Output the (x, y) coordinate of the center of the cell containing the given text.  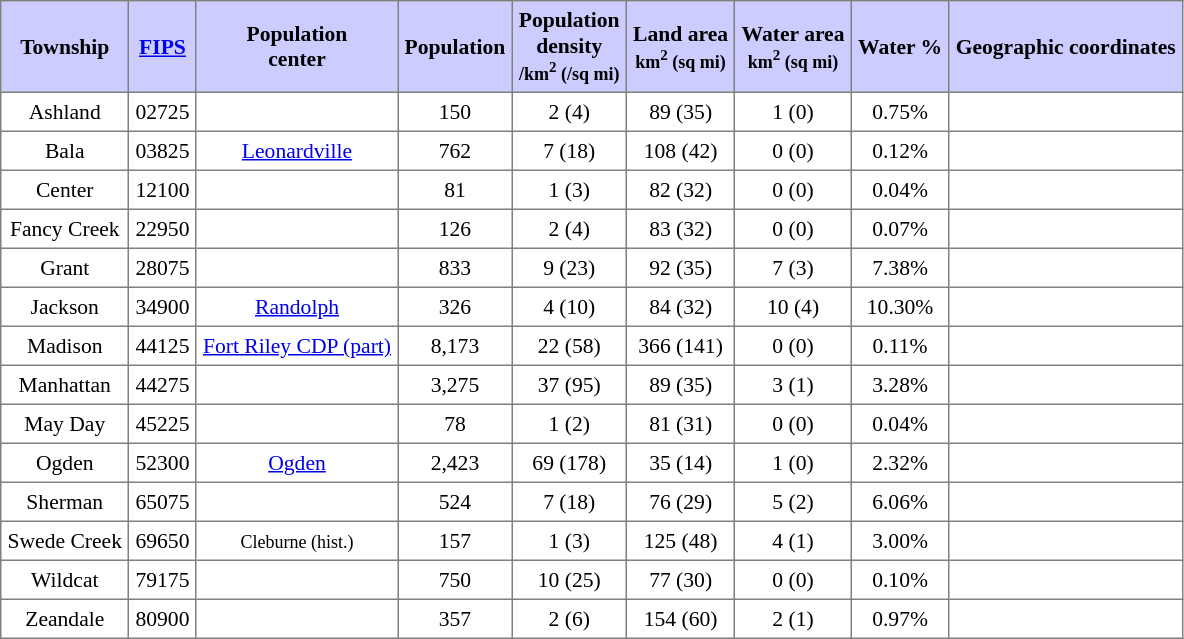
76 (29) (680, 502)
762 (455, 150)
2.32% (900, 462)
12100 (162, 190)
80900 (162, 618)
0.11% (900, 346)
77 (30) (680, 580)
Populationcenter (297, 47)
Madison (65, 346)
Fort Riley CDP (part) (297, 346)
Ashland (65, 112)
Leonardville (297, 150)
22 (58) (569, 346)
84 (32) (680, 306)
22950 (162, 228)
366 (141) (680, 346)
FIPS (162, 47)
Center (65, 190)
Water areakm2 (sq mi) (793, 47)
0.75% (900, 112)
34900 (162, 306)
125 (48) (680, 540)
4 (10) (569, 306)
4 (1) (793, 540)
154 (60) (680, 618)
Zeandale (65, 618)
Sherman (65, 502)
52300 (162, 462)
Geographic coordinates (1066, 47)
92 (35) (680, 268)
Population (455, 47)
10.30% (900, 306)
Randolph (297, 306)
79175 (162, 580)
150 (455, 112)
37 (95) (569, 384)
03825 (162, 150)
8,173 (455, 346)
69650 (162, 540)
Populationdensity/km2 (/sq mi) (569, 47)
82 (32) (680, 190)
9 (23) (569, 268)
6.06% (900, 502)
0.97% (900, 618)
0.10% (900, 580)
45225 (162, 424)
1 (2) (569, 424)
44125 (162, 346)
7.38% (900, 268)
524 (455, 502)
78 (455, 424)
10 (25) (569, 580)
5 (2) (793, 502)
81 (455, 190)
Bala (65, 150)
83 (32) (680, 228)
Manhattan (65, 384)
10 (4) (793, 306)
02725 (162, 112)
7 (3) (793, 268)
833 (455, 268)
326 (455, 306)
Grant (65, 268)
Wildcat (65, 580)
3.00% (900, 540)
3,275 (455, 384)
2 (1) (793, 618)
Cleburne (hist.) (297, 540)
65075 (162, 502)
May Day (65, 424)
35 (14) (680, 462)
69 (178) (569, 462)
157 (455, 540)
3 (1) (793, 384)
28075 (162, 268)
2 (6) (569, 618)
Land areakm2 (sq mi) (680, 47)
44275 (162, 384)
108 (42) (680, 150)
126 (455, 228)
81 (31) (680, 424)
357 (455, 618)
Township (65, 47)
0.12% (900, 150)
3.28% (900, 384)
Swede Creek (65, 540)
0.07% (900, 228)
Fancy Creek (65, 228)
2,423 (455, 462)
Water % (900, 47)
Jackson (65, 306)
750 (455, 580)
